From the cell containing the given text, extract its center point as [x, y] coordinate. 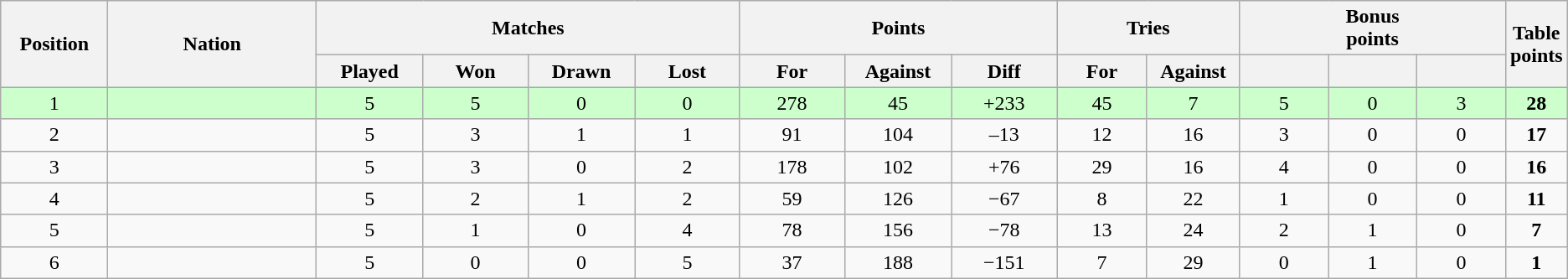
91 [792, 135]
Won [476, 71]
6 [54, 262]
Played [370, 71]
78 [792, 230]
–13 [1004, 135]
−67 [1004, 199]
Diff [1004, 71]
156 [898, 230]
8 [1102, 199]
Tries [1148, 28]
−151 [1004, 262]
Drawn [581, 71]
+233 [1004, 103]
Bonuspoints [1373, 28]
59 [792, 199]
Tablepoints [1536, 44]
178 [792, 167]
126 [898, 199]
Position [54, 44]
278 [792, 103]
12 [1102, 135]
13 [1102, 230]
+76 [1004, 167]
Lost [687, 71]
17 [1536, 135]
−78 [1004, 230]
24 [1193, 230]
37 [792, 262]
104 [898, 135]
28 [1536, 103]
Matches [529, 28]
188 [898, 262]
Points [898, 28]
Nation [213, 44]
102 [898, 167]
11 [1536, 199]
22 [1193, 199]
